Return (X, Y) of the center of cell containing provided text 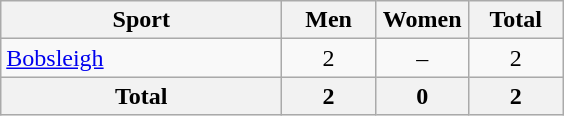
Sport (142, 20)
– (422, 58)
0 (422, 96)
Men (329, 20)
Bobsleigh (142, 58)
Women (422, 20)
